Provide the [X, Y] coordinate of the cell's center where the given text is located.  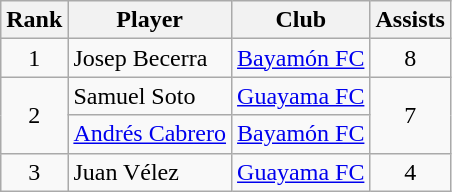
Assists [410, 20]
2 [34, 115]
Andrés Cabrero [150, 134]
7 [410, 115]
Player [150, 20]
Club [301, 20]
Rank [34, 20]
8 [410, 58]
Josep Becerra [150, 58]
Samuel Soto [150, 96]
4 [410, 172]
1 [34, 58]
3 [34, 172]
Juan Vélez [150, 172]
